Return the [x, y] coordinate for the center point of the cell that contains the specified text.  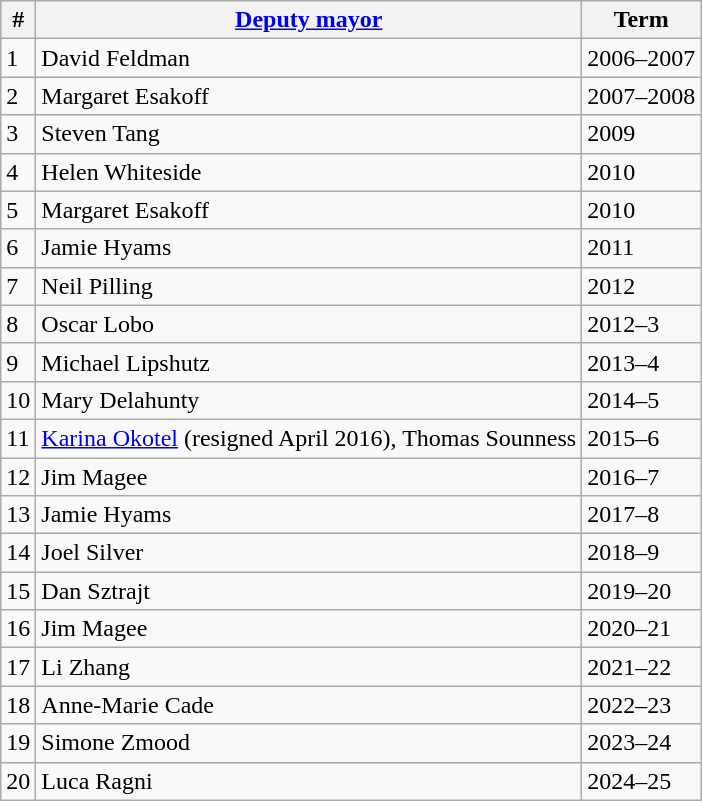
2020–21 [642, 629]
Dan Sztrajt [309, 591]
Li Zhang [309, 667]
2022–23 [642, 705]
2021–22 [642, 667]
Deputy mayor [309, 20]
10 [18, 400]
4 [18, 172]
2019–20 [642, 591]
2012–3 [642, 324]
5 [18, 210]
Joel Silver [309, 553]
11 [18, 438]
2009 [642, 134]
Anne-Marie Cade [309, 705]
20 [18, 781]
18 [18, 705]
16 [18, 629]
3 [18, 134]
12 [18, 477]
2 [18, 96]
Oscar Lobo [309, 324]
Luca Ragni [309, 781]
2013–4 [642, 362]
6 [18, 248]
8 [18, 324]
2018–9 [642, 553]
17 [18, 667]
7 [18, 286]
15 [18, 591]
2012 [642, 286]
2023–24 [642, 743]
1 [18, 58]
Steven Tang [309, 134]
# [18, 20]
9 [18, 362]
Helen Whiteside [309, 172]
Michael Lipshutz [309, 362]
14 [18, 553]
2016–7 [642, 477]
Simone Zmood [309, 743]
2014–5 [642, 400]
13 [18, 515]
2015–6 [642, 438]
2024–25 [642, 781]
2011 [642, 248]
Term [642, 20]
2007–2008 [642, 96]
Neil Pilling [309, 286]
Karina Okotel (resigned April 2016), Thomas Sounness [309, 438]
2006–2007 [642, 58]
2017–8 [642, 515]
Mary Delahunty [309, 400]
David Feldman [309, 58]
19 [18, 743]
